Provide the [X, Y] coordinate of the cell's center where the given text is located.  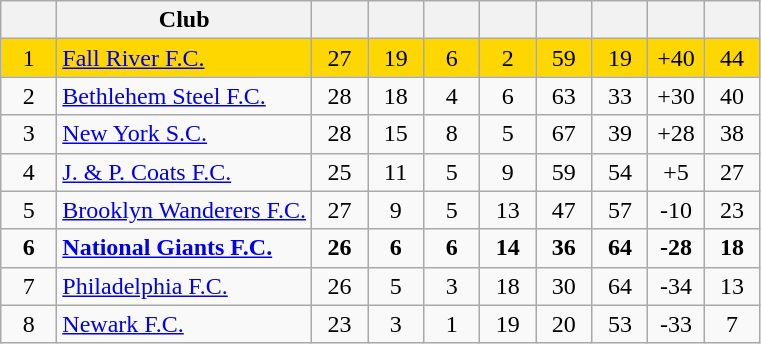
National Giants F.C. [184, 248]
11 [396, 172]
15 [396, 134]
20 [564, 324]
38 [732, 134]
+30 [676, 96]
-33 [676, 324]
36 [564, 248]
J. & P. Coats F.C. [184, 172]
Club [184, 20]
-28 [676, 248]
30 [564, 286]
Bethlehem Steel F.C. [184, 96]
New York S.C. [184, 134]
Brooklyn Wanderers F.C. [184, 210]
Fall River F.C. [184, 58]
14 [508, 248]
+5 [676, 172]
Newark F.C. [184, 324]
33 [620, 96]
44 [732, 58]
63 [564, 96]
-34 [676, 286]
+40 [676, 58]
+28 [676, 134]
67 [564, 134]
40 [732, 96]
-10 [676, 210]
47 [564, 210]
39 [620, 134]
25 [340, 172]
57 [620, 210]
54 [620, 172]
53 [620, 324]
Philadelphia F.C. [184, 286]
